Return (X, Y) of the center of cell containing provided text 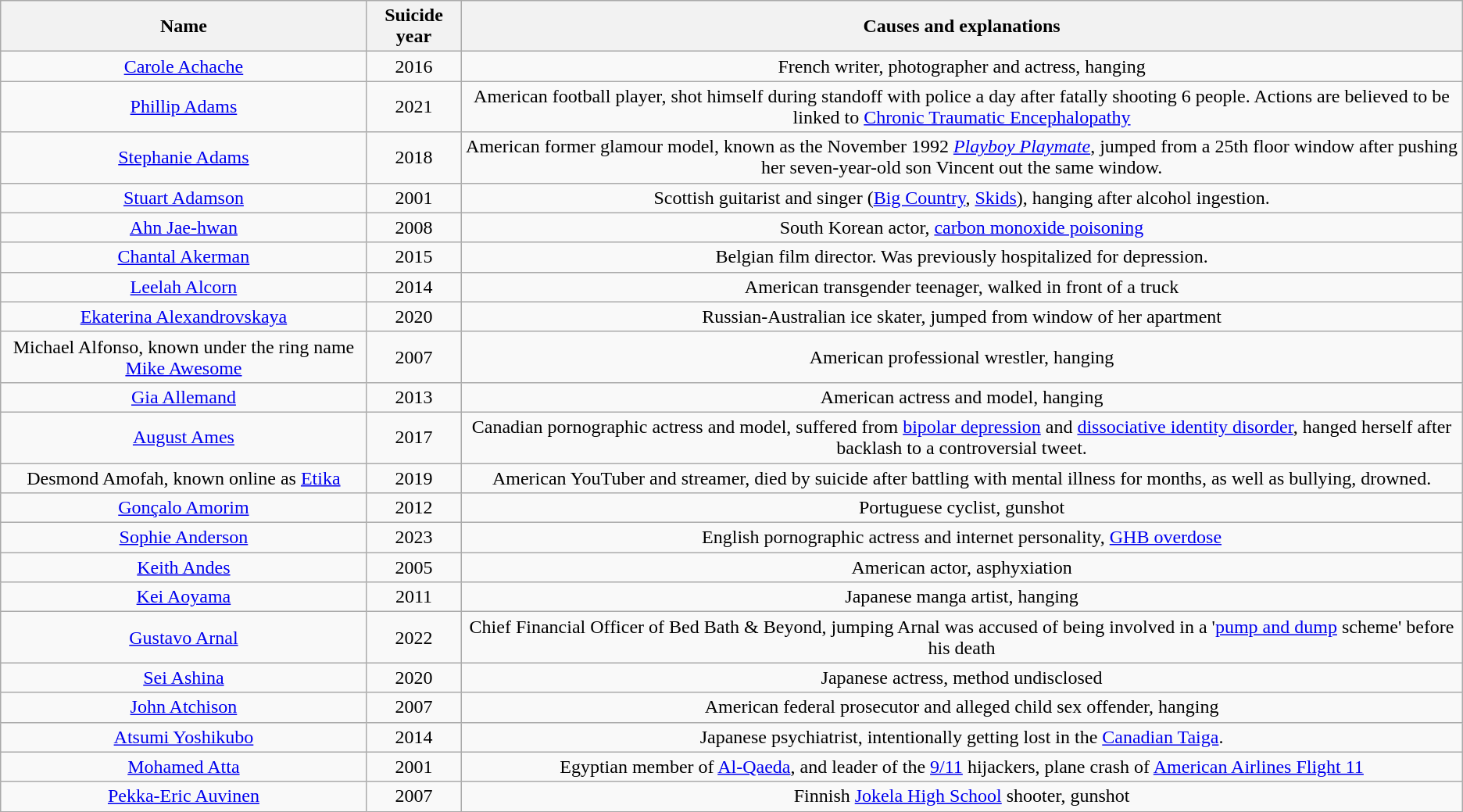
Suicide year (414, 27)
2012 (414, 508)
Pekka-Eric Auvinen (184, 796)
American federal prosecutor and alleged child sex offender, hanging (961, 707)
Ekaterina Alexandrovskaya (184, 317)
Gonçalo Amorim (184, 508)
2018 (414, 158)
Stuart Adamson (184, 198)
2016 (414, 66)
American actress and model, hanging (961, 397)
2021 (414, 106)
Ahn Jae-hwan (184, 227)
Belgian film director. Was previously hospitalized for depression. (961, 257)
Carole Achache (184, 66)
Stephanie Adams (184, 158)
Causes and explanations (961, 27)
Mohamed Atta (184, 767)
Michael Alfonso, known under the ring name Mike Awesome (184, 356)
Keith Andes (184, 567)
Chantal Akerman (184, 257)
Japanese psychiatrist, intentionally getting lost in the Canadian Taiga. (961, 737)
August Ames (184, 438)
English pornographic actress and internet personality, GHB overdose (961, 538)
Atsumi Yoshikubo (184, 737)
American YouTuber and streamer, died by suicide after battling with mental illness for months, as well as bullying, drowned. (961, 478)
2017 (414, 438)
2013 (414, 397)
Egyptian member of Al-Qaeda, and leader of the 9/11 hijackers, plane crash of American Airlines Flight 11 (961, 767)
2005 (414, 567)
Russian-Australian ice skater, jumped from window of her apartment (961, 317)
2015 (414, 257)
Sophie Anderson (184, 538)
2008 (414, 227)
Name (184, 27)
Gia Allemand (184, 397)
Portuguese cyclist, gunshot (961, 508)
Kei Aoyama (184, 597)
Gustavo Arnal (184, 638)
French writer, photographer and actress, hanging (961, 66)
John Atchison (184, 707)
Japanese actress, method undisclosed (961, 678)
South Korean actor, carbon monoxide poisoning (961, 227)
Japanese manga artist, hanging (961, 597)
American professional wrestler, hanging (961, 356)
2019 (414, 478)
2011 (414, 597)
2023 (414, 538)
Desmond Amofah, known online as Etika (184, 478)
Scottish guitarist and singer (Big Country, Skids), hanging after alcohol ingestion. (961, 198)
Chief Financial Officer of Bed Bath & Beyond, jumping Arnal was accused of being involved in a 'pump and dump scheme' before his death (961, 638)
American transgender teenager, walked in front of a truck (961, 287)
Leelah Alcorn (184, 287)
American actor, asphyxiation (961, 567)
Finnish Jokela High School shooter, gunshot (961, 796)
Sei Ashina (184, 678)
Phillip Adams (184, 106)
2022 (414, 638)
